Return the (x, y) coordinate for the center point of the cell that contains the specified text.  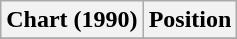
Chart (1990) (72, 20)
Position (190, 20)
